For the text-containing cell, return its midpoint in [X, Y] coordinate format. 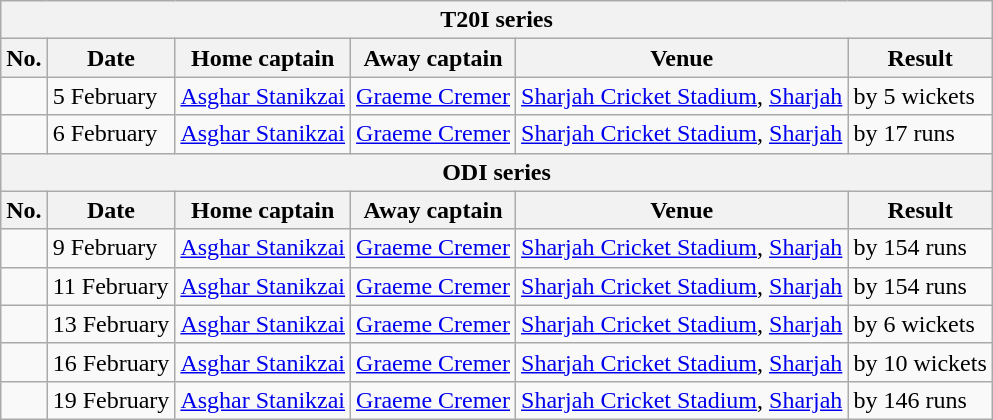
by 5 wickets [920, 96]
by 10 wickets [920, 362]
by 6 wickets [920, 324]
6 February [111, 134]
by 17 runs [920, 134]
11 February [111, 286]
by 146 runs [920, 400]
13 February [111, 324]
19 February [111, 400]
T20I series [497, 20]
9 February [111, 248]
5 February [111, 96]
ODI series [497, 172]
16 February [111, 362]
